Return (X, Y) of the center of cell containing provided text 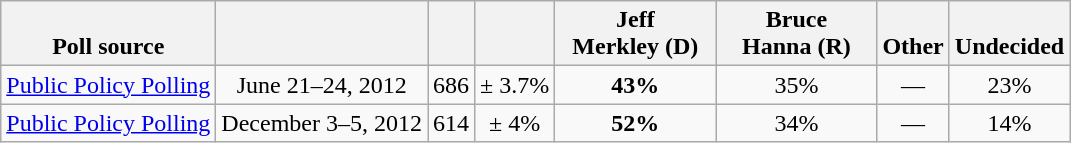
± 3.7% (515, 85)
June 21–24, 2012 (322, 85)
34% (796, 123)
614 (452, 123)
JeffMerkley (D) (636, 34)
43% (636, 85)
± 4% (515, 123)
23% (1009, 85)
BruceHanna (R) (796, 34)
Other (913, 34)
35% (796, 85)
14% (1009, 123)
686 (452, 85)
Undecided (1009, 34)
52% (636, 123)
Poll source (108, 34)
December 3–5, 2012 (322, 123)
